Output the (x, y) coordinate of the center of the cell containing the given text.  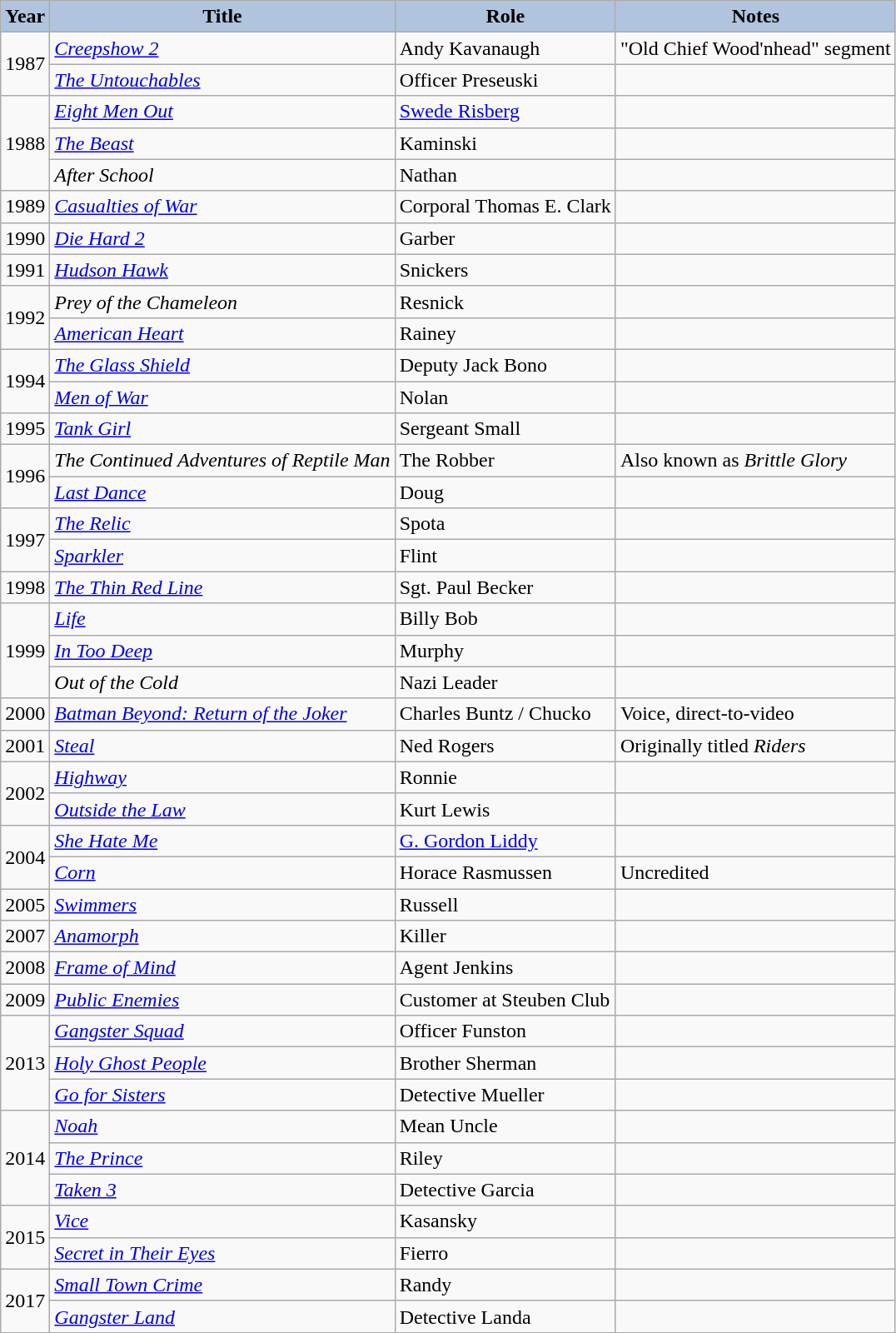
The Glass Shield (222, 365)
1996 (25, 477)
Vice (222, 1221)
Corporal Thomas E. Clark (505, 207)
1989 (25, 207)
Out of the Cold (222, 682)
1988 (25, 143)
Detective Landa (505, 1316)
Last Dance (222, 492)
The Prince (222, 1158)
Tank Girl (222, 429)
1992 (25, 317)
Role (505, 17)
The Untouchables (222, 80)
Public Enemies (222, 1000)
Small Town Crime (222, 1285)
1998 (25, 587)
The Relic (222, 524)
Murphy (505, 651)
Prey of the Chameleon (222, 302)
Kasansky (505, 1221)
G. Gordon Liddy (505, 841)
Nathan (505, 175)
Men of War (222, 397)
In Too Deep (222, 651)
Officer Preseuski (505, 80)
Garber (505, 238)
Gangster Land (222, 1316)
Kaminski (505, 143)
Ronnie (505, 777)
2015 (25, 1237)
Ned Rogers (505, 746)
Sgt. Paul Becker (505, 587)
Sparkler (222, 556)
1995 (25, 429)
Nolan (505, 397)
Nazi Leader (505, 682)
2009 (25, 1000)
1997 (25, 540)
1994 (25, 381)
Andy Kavanaugh (505, 48)
Creepshow 2 (222, 48)
Highway (222, 777)
Holy Ghost People (222, 1063)
Batman Beyond: Return of the Joker (222, 714)
Secret in Their Eyes (222, 1253)
2000 (25, 714)
Go for Sisters (222, 1095)
Flint (505, 556)
Frame of Mind (222, 968)
1999 (25, 651)
Outside the Law (222, 809)
Spota (505, 524)
2013 (25, 1063)
Horace Rasmussen (505, 872)
Corn (222, 872)
Swede Risberg (505, 112)
Detective Mueller (505, 1095)
2004 (25, 856)
Deputy Jack Bono (505, 365)
Voice, direct-to-video (755, 714)
Doug (505, 492)
Life (222, 619)
Mean Uncle (505, 1126)
Russell (505, 904)
The Beast (222, 143)
2005 (25, 904)
Agent Jenkins (505, 968)
The Robber (505, 461)
2008 (25, 968)
1987 (25, 64)
After School (222, 175)
Detective Garcia (505, 1190)
Brother Sherman (505, 1063)
She Hate Me (222, 841)
Originally titled Riders (755, 746)
Taken 3 (222, 1190)
Resnick (505, 302)
The Thin Red Line (222, 587)
Charles Buntz / Chucko (505, 714)
Riley (505, 1158)
Noah (222, 1126)
Kurt Lewis (505, 809)
Randy (505, 1285)
Sergeant Small (505, 429)
1990 (25, 238)
Also known as Brittle Glory (755, 461)
Rainey (505, 333)
The Continued Adventures of Reptile Man (222, 461)
Notes (755, 17)
American Heart (222, 333)
Officer Funston (505, 1031)
Hudson Hawk (222, 270)
2002 (25, 793)
Killer (505, 936)
Fierro (505, 1253)
Uncredited (755, 872)
Title (222, 17)
2017 (25, 1301)
Customer at Steuben Club (505, 1000)
Eight Men Out (222, 112)
1991 (25, 270)
Year (25, 17)
Casualties of War (222, 207)
Anamorph (222, 936)
Steal (222, 746)
"Old Chief Wood'nhead" segment (755, 48)
Billy Bob (505, 619)
Die Hard 2 (222, 238)
Gangster Squad (222, 1031)
2014 (25, 1158)
2007 (25, 936)
Swimmers (222, 904)
2001 (25, 746)
Snickers (505, 270)
